For the text-containing cell, return its midpoint in [X, Y] coordinate format. 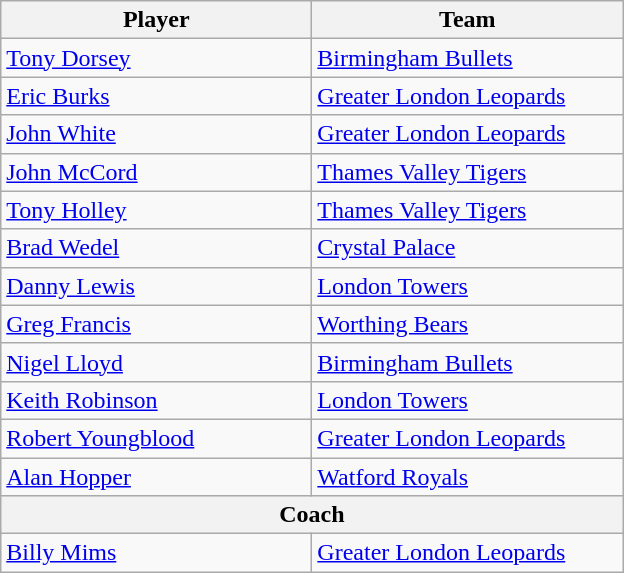
Crystal Palace [468, 248]
Billy Mims [156, 553]
Eric Burks [156, 96]
Coach [312, 515]
Danny Lewis [156, 286]
Player [156, 20]
Tony Holley [156, 210]
Nigel Lloyd [156, 362]
Keith Robinson [156, 400]
John McCord [156, 172]
Tony Dorsey [156, 58]
Worthing Bears [468, 324]
Robert Youngblood [156, 438]
John White [156, 134]
Brad Wedel [156, 248]
Team [468, 20]
Alan Hopper [156, 477]
Greg Francis [156, 324]
Watford Royals [468, 477]
